Find where the given text appears and provide that cell's center as (X, Y) coordinate. 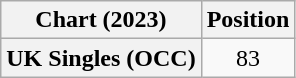
Chart (2023) (101, 20)
Position (248, 20)
UK Singles (OCC) (101, 58)
83 (248, 58)
